For the text-containing cell, return its midpoint in [x, y] coordinate format. 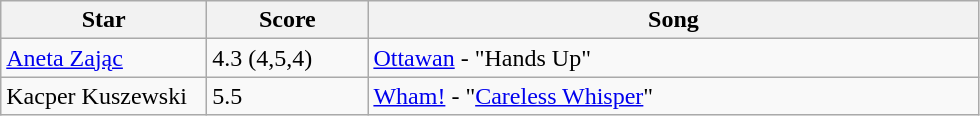
Song [674, 20]
4.3 (4,5,4) [288, 58]
Kacper Kuszewski [104, 96]
Ottawan - "Hands Up" [674, 58]
Star [104, 20]
Score [288, 20]
Aneta Zając [104, 58]
5.5 [288, 96]
Wham! - "Careless Whisper" [674, 96]
